Find where the given text appears and provide that cell's center as (x, y) coordinate. 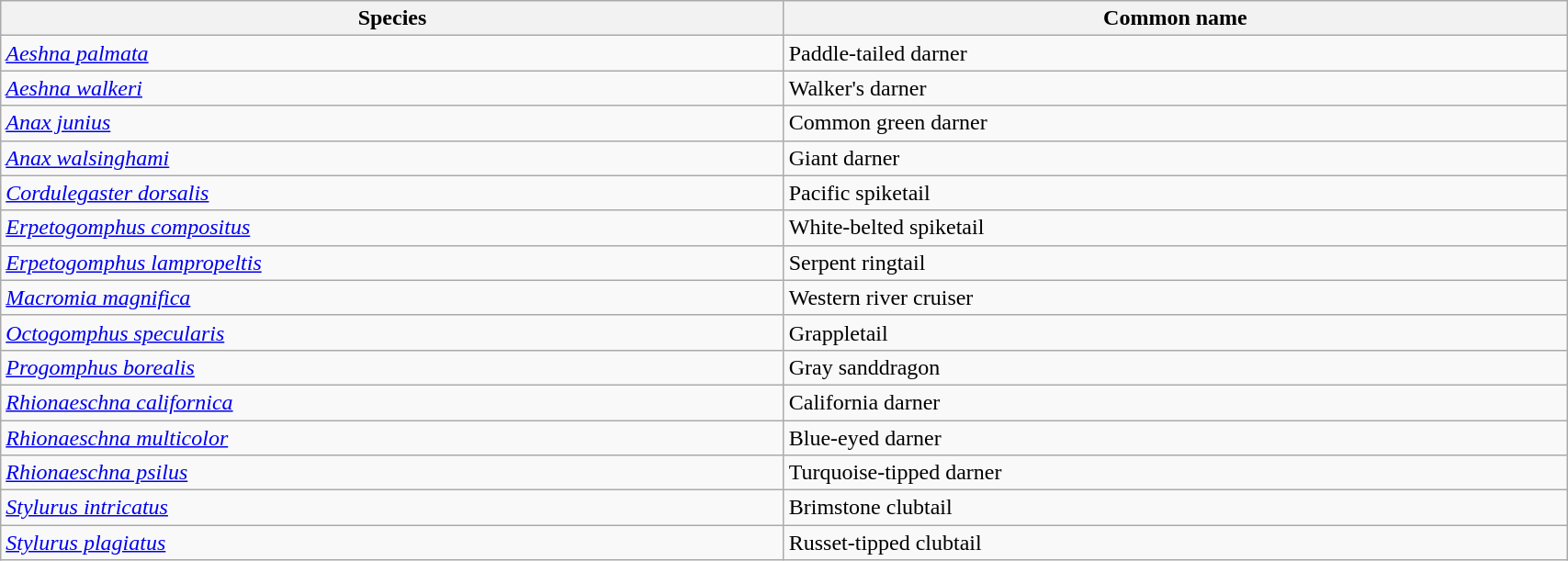
Serpent ringtail (1175, 263)
Common green darner (1175, 123)
Macromia magnifica (392, 297)
Anax junius (392, 123)
Aeshna walkeri (392, 88)
Brimstone clubtail (1175, 508)
Species (392, 18)
Stylurus plagiatus (392, 543)
Grappletail (1175, 332)
Anax walsinghami (392, 158)
Pacific spiketail (1175, 193)
Octogomphus specularis (392, 332)
Western river cruiser (1175, 297)
Blue-eyed darner (1175, 438)
California darner (1175, 402)
Progomphus borealis (392, 367)
Russet-tipped clubtail (1175, 543)
Walker's darner (1175, 88)
Common name (1175, 18)
Erpetogomphus compositus (392, 228)
Turquoise-tipped darner (1175, 473)
Giant darner (1175, 158)
Stylurus intricatus (392, 508)
White-belted spiketail (1175, 228)
Gray sanddragon (1175, 367)
Rhionaeschna multicolor (392, 438)
Rhionaeschna californica (392, 402)
Rhionaeschna psilus (392, 473)
Erpetogomphus lampropeltis (392, 263)
Paddle-tailed darner (1175, 53)
Cordulegaster dorsalis (392, 193)
Aeshna palmata (392, 53)
